Find where the given text appears and provide that cell's center as [x, y] coordinate. 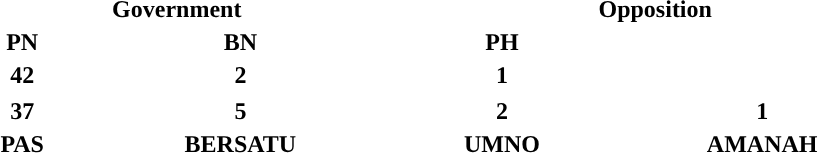
PH [502, 42]
5 [240, 111]
BN [240, 42]
1 [502, 75]
